Scan for the cell matching the given text and deliver its [x, y] coordinate at center. 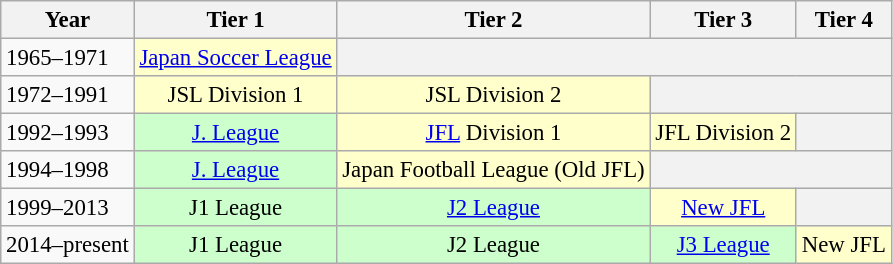
JSL Division 1 [236, 95]
Tier 2 [494, 20]
Japan Football League (Old JFL) [494, 170]
Tier 1 [236, 20]
Tier 3 [723, 20]
JFL Division 2 [723, 133]
Year [68, 20]
Tier 4 [844, 20]
1999–2013 [68, 208]
J3 League [723, 245]
Japan Soccer League [236, 58]
1992–1993 [68, 133]
1972–1991 [68, 95]
1994–1998 [68, 170]
2014–present [68, 245]
JFL Division 1 [494, 133]
1965–1971 [68, 58]
JSL Division 2 [494, 95]
